Extract the (X, Y) coordinate from the center of the cell holding the provided text.  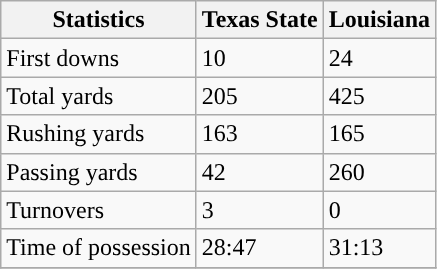
165 (379, 134)
Statistics (99, 20)
Texas State (260, 20)
42 (260, 172)
425 (379, 96)
163 (260, 134)
260 (379, 172)
Turnovers (99, 210)
First downs (99, 58)
Passing yards (99, 172)
205 (260, 96)
31:13 (379, 248)
Total yards (99, 96)
Louisiana (379, 20)
Rushing yards (99, 134)
Time of possession (99, 248)
10 (260, 58)
0 (379, 210)
3 (260, 210)
28:47 (260, 248)
24 (379, 58)
